Identify which cell holds the provided text, then report its [X, Y] central coordinate. 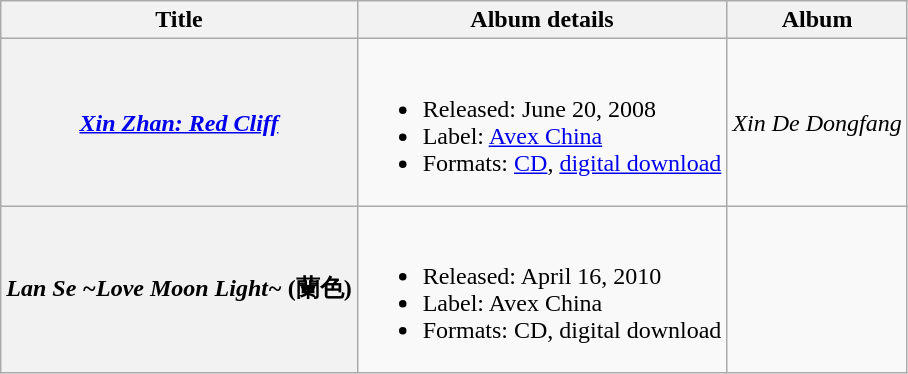
Lan Se ~Love Moon Light~ (蘭色) [179, 290]
Xin De Dongfang [817, 122]
Xin Zhan: Red Cliff [179, 122]
Released: June 20, 2008Label: Avex ChinaFormats: CD, digital download [542, 122]
Album details [542, 20]
Title [179, 20]
Released: April 16, 2010Label: Avex ChinaFormats: CD, digital download [542, 290]
Album [817, 20]
